Provide the [x, y] coordinate of the cell's center where the given text is located.  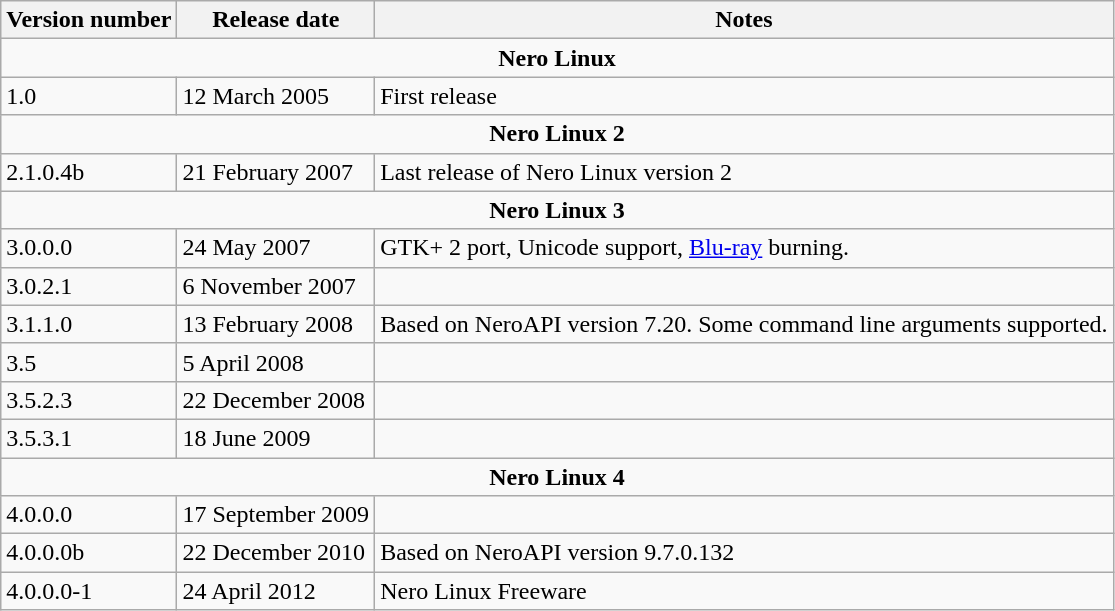
3.0.2.1 [89, 286]
Last release of Nero Linux version 2 [744, 172]
22 December 2010 [276, 553]
17 September 2009 [276, 515]
3.5.2.3 [89, 400]
6 November 2007 [276, 286]
Nero Linux 2 [557, 134]
Nero Linux Freeware [744, 591]
Release date [276, 20]
12 March 2005 [276, 96]
4.0.0.0 [89, 515]
3.0.0.0 [89, 248]
1.0 [89, 96]
4.0.0.0b [89, 553]
Notes [744, 20]
21 February 2007 [276, 172]
3.5 [89, 362]
Based on NeroAPI version 9.7.0.132 [744, 553]
13 February 2008 [276, 324]
Nero Linux [557, 58]
24 April 2012 [276, 591]
5 April 2008 [276, 362]
2.1.0.4b [89, 172]
GTK+ 2 port, Unicode support, Blu-ray burning. [744, 248]
Nero Linux 4 [557, 477]
3.1.1.0 [89, 324]
Based on NeroAPI version 7.20. Some command line arguments supported. [744, 324]
Nero Linux 3 [557, 210]
4.0.0.0-1 [89, 591]
24 May 2007 [276, 248]
First release [744, 96]
18 June 2009 [276, 438]
3.5.3.1 [89, 438]
22 December 2008 [276, 400]
Version number [89, 20]
